Provide the (x, y) coordinate of the cell's center where the given text is located.  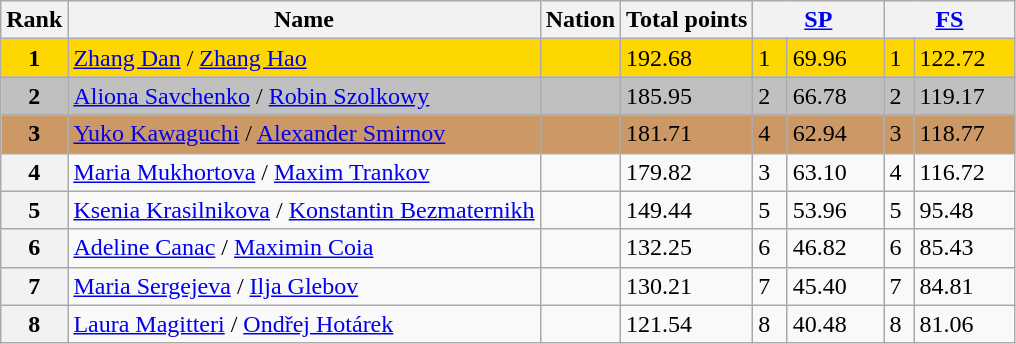
69.96 (836, 58)
118.77 (964, 134)
192.68 (687, 58)
Zhang Dan / Zhang Hao (304, 58)
121.54 (687, 324)
46.82 (836, 248)
Ksenia Krasilnikova / Konstantin Bezmaternikh (304, 210)
132.25 (687, 248)
Total points (687, 20)
Maria Sergejeva / Ilja Glebov (304, 286)
181.71 (687, 134)
149.44 (687, 210)
Laura Magitteri / Ondřej Hotárek (304, 324)
40.48 (836, 324)
Name (304, 20)
SP (818, 20)
Yuko Kawaguchi / Alexander Smirnov (304, 134)
130.21 (687, 286)
45.40 (836, 286)
179.82 (687, 172)
63.10 (836, 172)
Nation (580, 20)
Rank (34, 20)
62.94 (836, 134)
66.78 (836, 96)
119.17 (964, 96)
185.95 (687, 96)
122.72 (964, 58)
FS (950, 20)
Maria Mukhortova / Maxim Trankov (304, 172)
95.48 (964, 210)
81.06 (964, 324)
84.81 (964, 286)
53.96 (836, 210)
Aliona Savchenko / Robin Szolkowy (304, 96)
Adeline Canac / Maximin Coia (304, 248)
85.43 (964, 248)
116.72 (964, 172)
